Extract the (x, y) coordinate from the center of the cell holding the provided text.  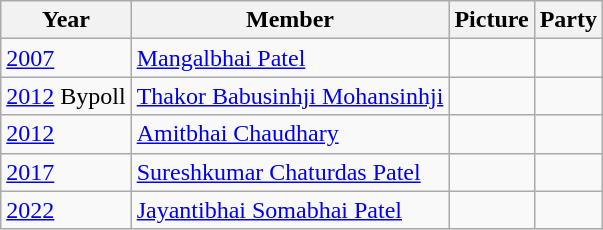
Year (66, 20)
Amitbhai Chaudhary (290, 134)
2012 (66, 134)
Thakor Babusinhji Mohansinhji (290, 96)
Mangalbhai Patel (290, 58)
2012 Bypoll (66, 96)
2007 (66, 58)
Jayantibhai Somabhai Patel (290, 210)
Sureshkumar Chaturdas Patel (290, 172)
2017 (66, 172)
2022 (66, 210)
Member (290, 20)
Picture (492, 20)
Party (568, 20)
